Return (x, y) of the center of cell containing provided text 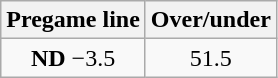
Pregame line (74, 20)
Over/under (210, 20)
51.5 (210, 58)
ND −3.5 (74, 58)
